Identify which cell holds the provided text, then report its (x, y) central coordinate. 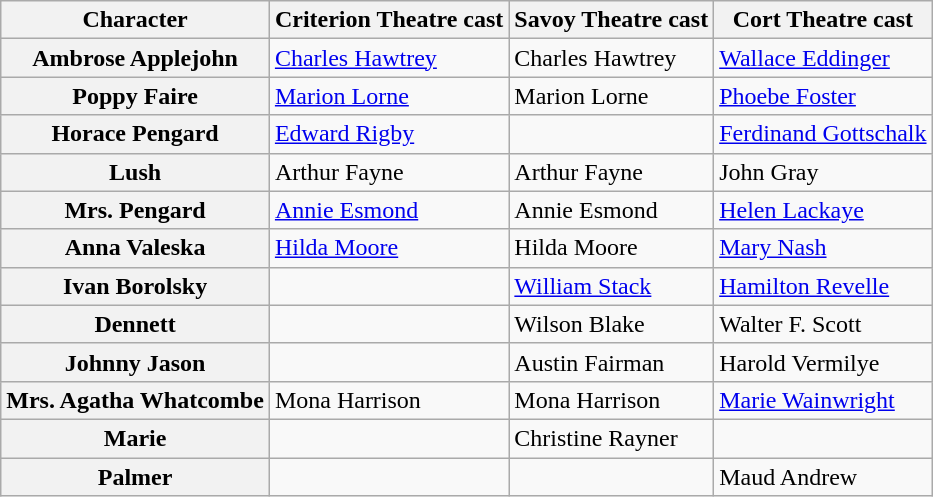
Dennett (136, 324)
Wallace Eddinger (823, 58)
William Stack (612, 286)
Helen Lackaye (823, 210)
Phoebe Foster (823, 96)
Anna Valeska (136, 248)
Criterion Theatre cast (388, 20)
Palmer (136, 477)
Mary Nash (823, 248)
Character (136, 20)
Mrs. Agatha Whatcombe (136, 400)
Edward Rigby (388, 134)
Lush (136, 172)
Ivan Borolsky (136, 286)
Hamilton Revelle (823, 286)
Ferdinand Gottschalk (823, 134)
Horace Pengard (136, 134)
Walter F. Scott (823, 324)
Marie (136, 438)
Savoy Theatre cast (612, 20)
Johnny Jason (136, 362)
Maud Andrew (823, 477)
Marie Wainwright (823, 400)
Christine Rayner (612, 438)
Wilson Blake (612, 324)
Austin Fairman (612, 362)
John Gray (823, 172)
Mrs. Pengard (136, 210)
Ambrose Applejohn (136, 58)
Poppy Faire (136, 96)
Cort Theatre cast (823, 20)
Harold Vermilye (823, 362)
